Capture the cell that displays the provided text and extract its [X, Y] central coordinate. 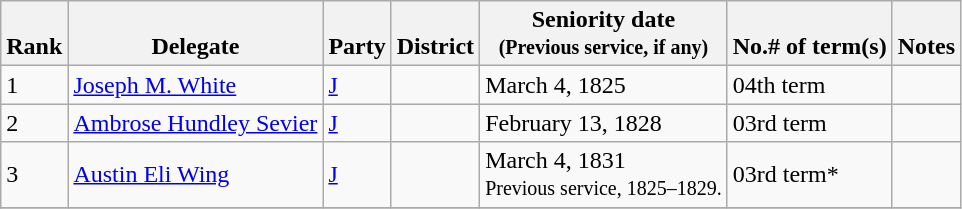
March 4, 1831Previous service, 1825–1829. [604, 174]
3 [34, 174]
February 13, 1828 [604, 123]
1 [34, 85]
Party [357, 34]
Austin Eli Wing [196, 174]
Seniority date(Previous service, if any) [604, 34]
District [435, 34]
Ambrose Hundley Sevier [196, 123]
Notes [926, 34]
Delegate [196, 34]
Rank [34, 34]
03rd term* [810, 174]
04th term [810, 85]
03rd term [810, 123]
March 4, 1825 [604, 85]
Joseph M. White [196, 85]
2 [34, 123]
No.# of term(s) [810, 34]
